Locate the cell with the specified text and output its [x, y] center coordinate. 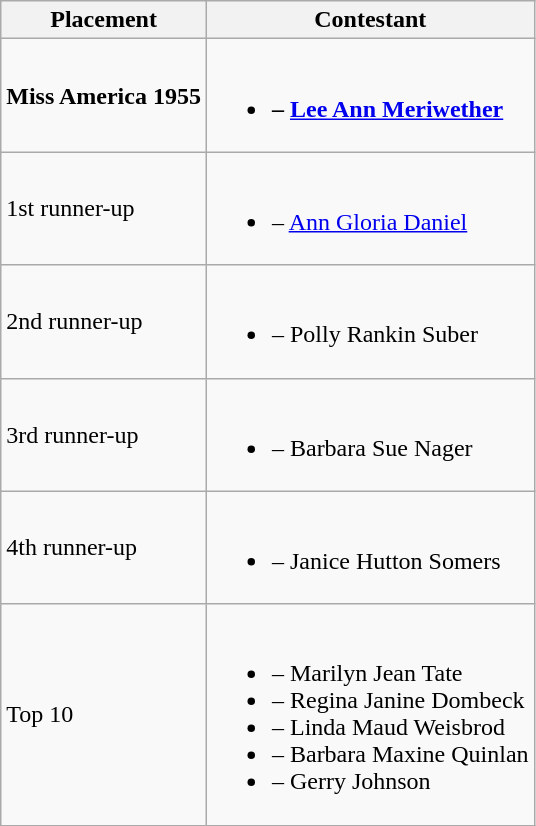
1st runner-up [104, 208]
4th runner-up [104, 548]
– Lee Ann Meriwether [370, 96]
Placement [104, 20]
Top 10 [104, 714]
– Marilyn Jean Tate – Regina Janine Dombeck – Linda Maud Weisbrod – Barbara Maxine Quinlan – Gerry Johnson [370, 714]
– Janice Hutton Somers [370, 548]
Miss America 1955 [104, 96]
3rd runner-up [104, 434]
2nd runner-up [104, 322]
– Polly Rankin Suber [370, 322]
– Barbara Sue Nager [370, 434]
Contestant [370, 20]
– Ann Gloria Daniel [370, 208]
